Determine the (x, y) coordinate at the center of the cell enclosing the given text.  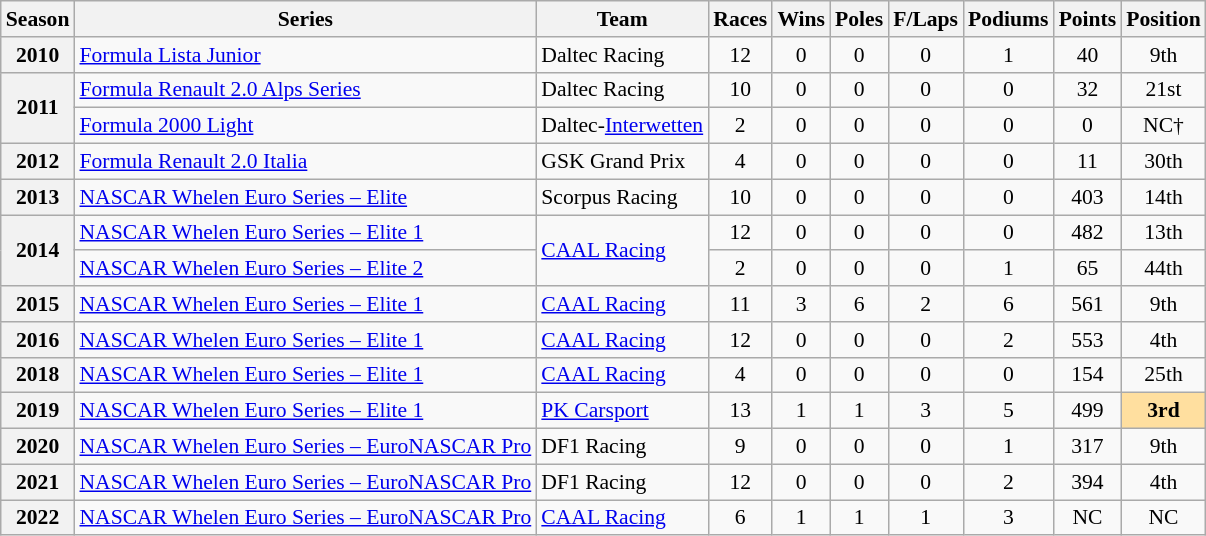
NASCAR Whelen Euro Series – Elite (305, 197)
Wins (801, 19)
Formula 2000 Light (305, 126)
25th (1163, 375)
553 (1088, 340)
403 (1088, 197)
Formula Renault 2.0 Alps Series (305, 90)
2010 (38, 55)
Daltec-Interwetten (622, 126)
Position (1163, 19)
2021 (38, 482)
Poles (859, 19)
30th (1163, 162)
499 (1088, 411)
2012 (38, 162)
2019 (38, 411)
14th (1163, 197)
2016 (38, 340)
9 (740, 447)
32 (1088, 90)
21st (1163, 90)
2014 (38, 250)
13 (740, 411)
2022 (38, 518)
394 (1088, 482)
Races (740, 19)
3rd (1163, 411)
Points (1088, 19)
154 (1088, 375)
F/Laps (926, 19)
NC† (1163, 126)
PK Carsport (622, 411)
Formula Renault 2.0 Italia (305, 162)
Formula Lista Junior (305, 55)
317 (1088, 447)
Team (622, 19)
5 (1008, 411)
2020 (38, 447)
44th (1163, 269)
2018 (38, 375)
GSK Grand Prix (622, 162)
40 (1088, 55)
2011 (38, 108)
482 (1088, 233)
2015 (38, 304)
2013 (38, 197)
Season (38, 19)
Podiums (1008, 19)
561 (1088, 304)
NASCAR Whelen Euro Series – Elite 2 (305, 269)
Series (305, 19)
13th (1163, 233)
Scorpus Racing (622, 197)
65 (1088, 269)
